Locate the cell with the specified text and output its (x, y) center coordinate. 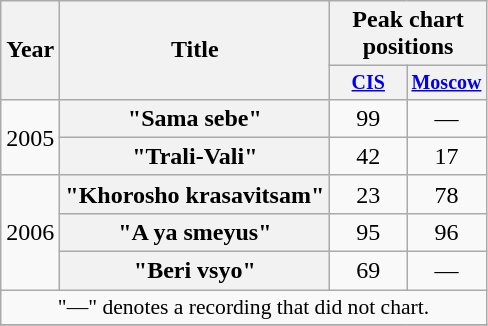
Title (195, 50)
23 (368, 194)
96 (446, 232)
99 (368, 118)
Moscow (446, 82)
Peak chart positions (408, 34)
"—" denotes a recording that did not chart. (244, 308)
"A ya smeyus" (195, 232)
"Khorosho krasavitsam" (195, 194)
"Beri vsyo" (195, 271)
"Sama sebe" (195, 118)
17 (446, 156)
95 (368, 232)
78 (446, 194)
42 (368, 156)
"Trali-Vali" (195, 156)
2006 (30, 232)
69 (368, 271)
Year (30, 50)
2005 (30, 137)
CIS (368, 82)
